Detect which cell encompasses the target text, then output its [x, y] center coordinate. 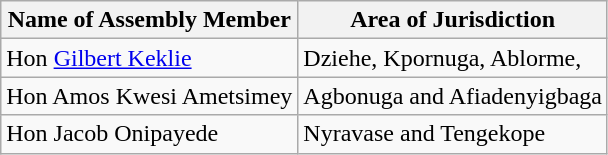
Area of Jurisdiction [453, 20]
Hon Amos Kwesi Ametsimey [150, 96]
Hon Jacob Onipayede [150, 134]
Nyravase and Tengekope [453, 134]
Dziehe, Kpornuga, Ablorme, [453, 58]
Hon Gilbert Keklie [150, 58]
Agbonuga and Afiadenyigbaga [453, 96]
Name of Assembly Member [150, 20]
